Output the [x, y] coordinate of the center of the cell containing the given text.  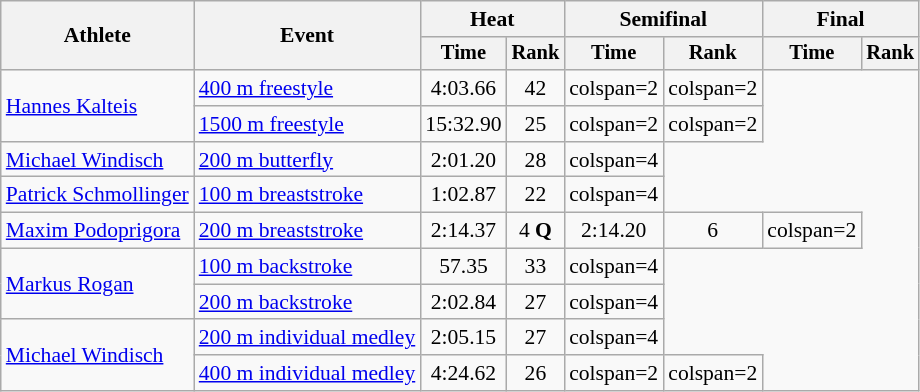
28 [536, 160]
100 m breaststroke [308, 195]
25 [536, 124]
1500 m freestyle [308, 124]
Patrick Schmollinger [98, 195]
Athlete [98, 36]
400 m individual medley [308, 373]
26 [536, 373]
200 m breaststroke [308, 231]
4:24.62 [463, 373]
22 [536, 195]
100 m backstroke [308, 267]
200 m backstroke [308, 302]
Maxim Podoprigora [98, 231]
6 [712, 231]
2:14.37 [463, 231]
4:03.66 [463, 88]
42 [536, 88]
Markus Rogan [98, 284]
200 m individual medley [308, 338]
1:02.87 [463, 195]
Final [840, 19]
Semifinal [663, 19]
15:32.90 [463, 124]
2:05.15 [463, 338]
2:14.20 [614, 231]
57.35 [463, 267]
Heat [492, 19]
2:02.84 [463, 302]
200 m butterfly [308, 160]
Hannes Kalteis [98, 106]
400 m freestyle [308, 88]
2:01.20 [463, 160]
Event [308, 36]
33 [536, 267]
4 Q [536, 231]
